From the cell containing the given text, extract its center point as [X, Y] coordinate. 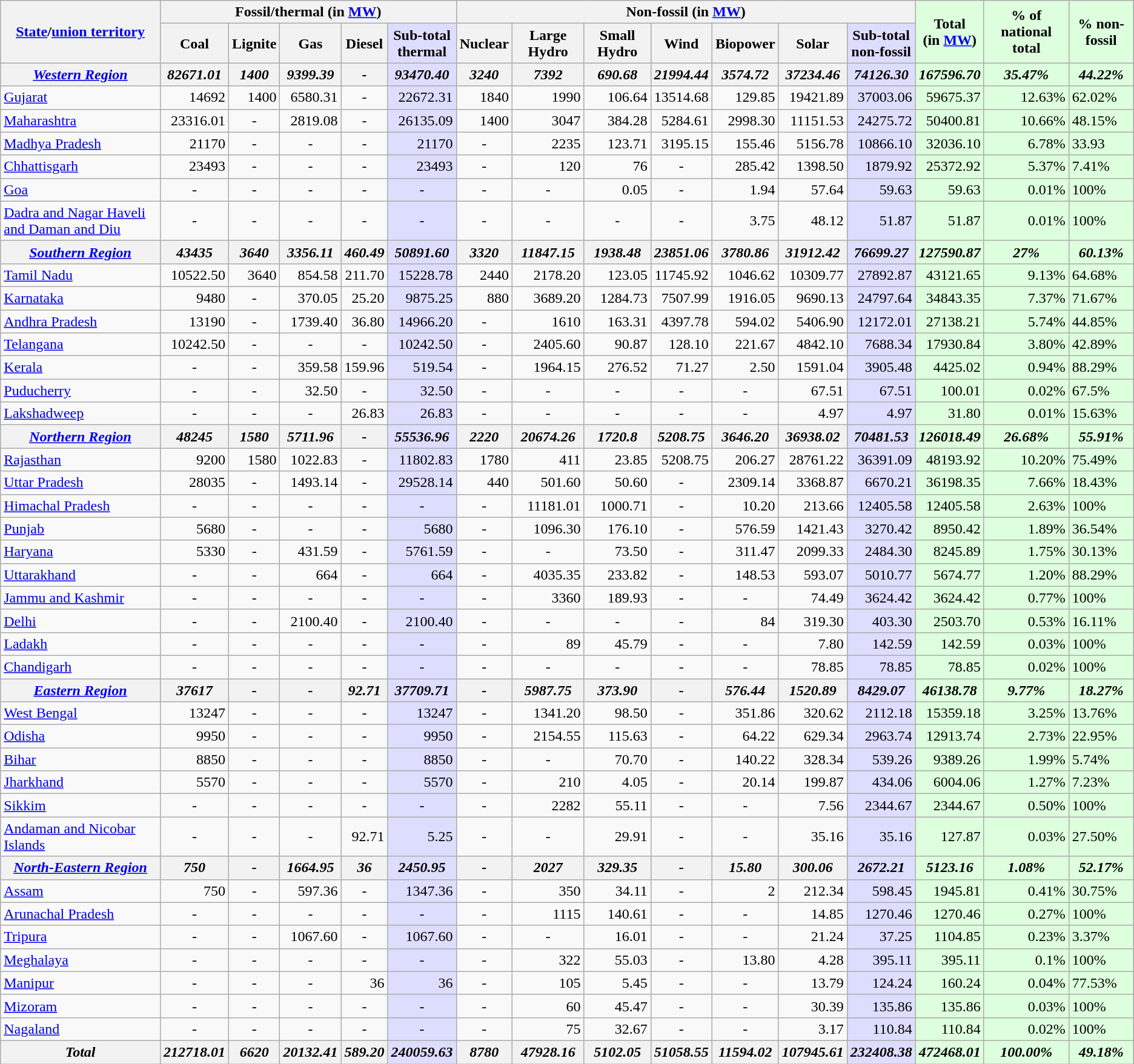
3689.20 [548, 298]
15.80 [745, 868]
Maharashtra [81, 121]
155.46 [745, 144]
880 [484, 298]
West Bengal [81, 713]
Large Hydro [548, 44]
16.01 [617, 937]
1610 [548, 322]
37709.71 [422, 690]
Dadra and Nagar Haveli and Daman and Diu [81, 220]
0.94% [1026, 368]
14966.20 [422, 322]
2027 [548, 868]
359.58 [310, 368]
1.27% [1026, 782]
60.13% [1101, 252]
7.23% [1101, 782]
8245.89 [950, 552]
76699.27 [881, 252]
127590.87 [950, 252]
126018.49 [950, 437]
Assam [81, 891]
70481.53 [881, 437]
Total [81, 1052]
1840 [484, 97]
Nagaland [81, 1029]
Tripura [81, 937]
0.53% [1026, 621]
2.50 [745, 368]
1115 [548, 914]
37234.46 [813, 74]
11181.01 [548, 506]
27892.87 [881, 275]
11594.02 [745, 1052]
5761.59 [422, 552]
472468.01 [950, 1052]
Kerala [81, 368]
3646.20 [745, 437]
2178.20 [548, 275]
0.23% [1026, 937]
189.93 [617, 598]
2099.33 [813, 552]
3905.48 [881, 368]
0.04% [1026, 983]
1.08% [1026, 868]
2405.60 [548, 345]
Goa [81, 190]
13190 [194, 322]
48245 [194, 437]
598.45 [881, 891]
% of national total [1026, 31]
74.49 [813, 598]
64.68% [1101, 275]
1.99% [1026, 759]
5010.77 [881, 575]
Odisha [81, 736]
5.37% [1026, 167]
3270.42 [881, 529]
5284.61 [681, 121]
7.56 [813, 805]
2112.18 [881, 713]
Bihar [81, 759]
25.20 [365, 298]
9200 [194, 460]
North-Eastern Region [81, 868]
148.53 [745, 575]
9399.39 [310, 74]
589.20 [365, 1052]
52.17% [1101, 868]
9690.13 [813, 298]
319.30 [813, 621]
30.75% [1101, 891]
18.27% [1101, 690]
30.39 [813, 1006]
3240 [484, 74]
854.58 [310, 275]
0.1% [1026, 960]
519.54 [422, 368]
55.03 [617, 960]
Southern Region [81, 252]
0.77% [1026, 598]
25372.92 [950, 167]
3.80% [1026, 345]
Ladakh [81, 644]
2963.74 [881, 736]
Jharkhand [81, 782]
1964.15 [548, 368]
Nuclear [484, 44]
5123.16 [950, 868]
49.18% [1101, 1052]
9389.26 [950, 759]
10522.50 [194, 275]
2819.08 [310, 121]
14692 [194, 97]
3780.86 [745, 252]
43121.65 [950, 275]
Coal [194, 44]
128.10 [681, 345]
34843.35 [950, 298]
Solar [813, 44]
100.01 [950, 391]
576.44 [745, 690]
State/union territory [81, 31]
167596.70 [950, 74]
328.34 [813, 759]
100.00% [1026, 1052]
1916.05 [745, 298]
6620 [254, 1052]
51058.55 [681, 1052]
Wind [681, 44]
26135.09 [422, 121]
1104.85 [950, 937]
7688.34 [881, 345]
0.41% [1026, 891]
221.67 [745, 345]
2309.14 [745, 483]
434.06 [881, 782]
597.36 [310, 891]
45.79 [617, 644]
47928.16 [548, 1052]
2220 [484, 437]
594.02 [745, 322]
19421.89 [813, 97]
44.22% [1101, 74]
460.49 [365, 252]
Delhi [81, 621]
350 [548, 891]
36198.35 [950, 483]
629.34 [813, 736]
Mizoram [81, 1006]
1.94 [745, 190]
98.50 [617, 713]
12913.74 [950, 736]
120 [548, 167]
440 [484, 483]
34.11 [617, 891]
Uttarakhand [81, 575]
2998.30 [745, 121]
20132.41 [310, 1052]
15359.18 [950, 713]
27% [1026, 252]
Tamil Nadu [81, 275]
0.27% [1026, 914]
8950.42 [950, 529]
1398.50 [813, 167]
5102.05 [617, 1052]
206.27 [745, 460]
276.52 [617, 368]
176.10 [617, 529]
Madhya Pradesh [81, 144]
2450.95 [422, 868]
Sub-totalnon-fossil [881, 44]
82671.01 [194, 74]
210 [548, 782]
60 [548, 1006]
26.68% [1026, 437]
50.60 [617, 483]
84 [745, 621]
160.24 [950, 983]
Manipur [81, 983]
Sub-totalthermal [422, 44]
1347.36 [422, 891]
23851.06 [681, 252]
9.77% [1026, 690]
115.63 [617, 736]
232408.38 [881, 1052]
3360 [548, 598]
44.85% [1101, 322]
89 [548, 644]
5674.77 [950, 575]
13514.68 [681, 97]
1520.89 [813, 690]
15228.78 [422, 275]
31.80 [950, 414]
Karnataka [81, 298]
351.86 [745, 713]
127.87 [950, 837]
35.47% [1026, 74]
Andhra Pradesh [81, 322]
% non-fossil [1101, 31]
3.75 [745, 220]
Himachal Pradesh [81, 506]
3320 [484, 252]
140.22 [745, 759]
28035 [194, 483]
3.25% [1026, 713]
20.14 [745, 782]
163.31 [617, 322]
Gas [310, 44]
3.17 [813, 1029]
9875.25 [422, 298]
46138.78 [950, 690]
Arunachal Pradesh [81, 914]
373.90 [617, 690]
4.05 [617, 782]
12.63% [1026, 97]
55.11 [617, 805]
4397.78 [681, 322]
22672.31 [422, 97]
24275.72 [881, 121]
Haryana [81, 552]
411 [548, 460]
1739.40 [310, 322]
107945.61 [813, 1052]
576.59 [745, 529]
1284.73 [617, 298]
8780 [484, 1052]
23316.01 [194, 121]
501.60 [548, 483]
50891.60 [422, 252]
1.75% [1026, 552]
64.22 [745, 736]
240059.63 [422, 1052]
2484.30 [881, 552]
33.93 [1101, 144]
Meghalaya [81, 960]
5156.78 [813, 144]
Northern Region [81, 437]
Chhattisgarh [81, 167]
5711.96 [310, 437]
29.91 [617, 837]
10.20 [745, 506]
75 [548, 1029]
Gujarat [81, 97]
31912.42 [813, 252]
7.80 [813, 644]
322 [548, 960]
15.63% [1101, 414]
1879.92 [881, 167]
1.20% [1026, 575]
7507.99 [681, 298]
Lignite [254, 44]
1720.8 [617, 437]
Diesel [365, 44]
7.66% [1026, 483]
16.11% [1101, 621]
Telangana [81, 345]
1780 [484, 460]
1022.83 [310, 460]
1421.43 [813, 529]
32.67 [617, 1029]
59675.37 [950, 97]
32036.10 [950, 144]
233.82 [617, 575]
431.59 [310, 552]
76 [617, 167]
Lakshadweep [81, 414]
23.85 [617, 460]
320.62 [813, 713]
13.79 [813, 983]
10.20% [1026, 460]
2503.70 [950, 621]
12172.01 [881, 322]
21.24 [813, 937]
140.61 [617, 914]
90.87 [617, 345]
1096.30 [548, 529]
17930.84 [950, 345]
1.89% [1026, 529]
159.96 [365, 368]
70.70 [617, 759]
0.05 [617, 190]
55.91% [1101, 437]
Small Hydro [617, 44]
1938.48 [617, 252]
6.78% [1026, 144]
5.25 [422, 837]
285.42 [745, 167]
0.50% [1026, 805]
10.66% [1026, 121]
20674.26 [548, 437]
93470.40 [422, 74]
11847.15 [548, 252]
71.67% [1101, 298]
4842.10 [813, 345]
370.05 [310, 298]
212.34 [813, 891]
37003.06 [881, 97]
7.41% [1101, 167]
4035.35 [548, 575]
7.37% [1026, 298]
4.28 [813, 960]
Uttar Pradesh [81, 483]
2235 [548, 144]
11745.92 [681, 275]
5987.75 [548, 690]
6004.06 [950, 782]
28761.22 [813, 460]
4425.02 [950, 368]
18.43% [1101, 483]
211.70 [365, 275]
10309.77 [813, 275]
3368.87 [813, 483]
Fossil/thermal (in MW) [308, 12]
6670.21 [881, 483]
Biopower [745, 44]
212718.01 [194, 1052]
11151.53 [813, 121]
48193.92 [950, 460]
77.53% [1101, 983]
3.37% [1101, 937]
Western Region [81, 74]
Jammu and Kashmir [81, 598]
57.64 [813, 190]
123.05 [617, 275]
Andaman and Nicobar Islands [81, 837]
2.63% [1026, 506]
690.68 [617, 74]
2.73% [1026, 736]
36391.09 [881, 460]
124.24 [881, 983]
27.50% [1101, 837]
30.13% [1101, 552]
37.25 [881, 937]
1990 [548, 97]
11802.83 [422, 460]
1341.20 [548, 713]
7392 [548, 74]
Eastern Region [81, 690]
9480 [194, 298]
3195.15 [681, 144]
2672.21 [881, 868]
36.54% [1101, 529]
Sikkim [81, 805]
27138.21 [950, 322]
62.02% [1101, 97]
13.80 [745, 960]
213.66 [813, 506]
74126.30 [881, 74]
3574.72 [745, 74]
9.13% [1026, 275]
10866.10 [881, 144]
36938.02 [813, 437]
129.85 [745, 97]
329.35 [617, 868]
21994.44 [681, 74]
593.07 [813, 575]
73.50 [617, 552]
5.45 [617, 983]
6580.31 [310, 97]
36.80 [365, 322]
75.49% [1101, 460]
539.26 [881, 759]
Total(in MW) [950, 31]
300.06 [813, 868]
311.47 [745, 552]
1000.71 [617, 506]
37617 [194, 690]
55536.96 [422, 437]
199.87 [813, 782]
Punjab [81, 529]
48.15% [1101, 121]
1664.95 [310, 868]
22.95% [1101, 736]
2440 [484, 275]
Puducherry [81, 391]
5406.90 [813, 322]
3047 [548, 121]
Non-fossil (in MW) [686, 12]
403.30 [881, 621]
2282 [548, 805]
43435 [194, 252]
123.71 [617, 144]
3356.11 [310, 252]
384.28 [617, 121]
42.89% [1101, 345]
45.47 [617, 1006]
106.64 [617, 97]
1493.14 [310, 483]
Rajasthan [81, 460]
1046.62 [745, 275]
1591.04 [813, 368]
1945.81 [950, 891]
2 [745, 891]
2154.55 [548, 736]
67.5% [1101, 391]
48.12 [813, 220]
24797.64 [881, 298]
105 [548, 983]
8429.07 [881, 690]
5330 [194, 552]
71.27 [681, 368]
50400.81 [950, 121]
29528.14 [422, 483]
Chandigarh [81, 667]
14.85 [813, 914]
13.76% [1101, 713]
